Capture the cell that displays the provided text and extract its (X, Y) central coordinate. 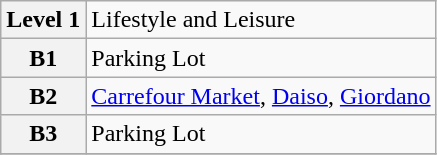
B1 (44, 58)
Carrefour Market, Daiso, Giordano (261, 96)
B2 (44, 96)
Level 1 (44, 20)
Lifestyle and Leisure (261, 20)
B3 (44, 134)
